Determine the (x, y) coordinate at the center of the cell enclosing the given text.  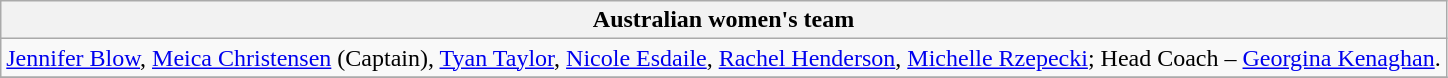
Jennifer Blow, Meica Christensen (Captain), Tyan Taylor, Nicole Esdaile, Rachel Henderson, Michelle Rzepecki; Head Coach – Georgina Kenaghan. (724, 58)
Australian women's team (724, 20)
